Provide the (X, Y) coordinate of the cell's center where the given text is located.  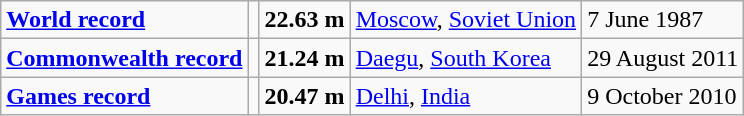
Delhi, India (466, 96)
Commonwealth record (124, 58)
22.63 m (304, 20)
Games record (124, 96)
21.24 m (304, 58)
20.47 m (304, 96)
7 June 1987 (663, 20)
29 August 2011 (663, 58)
9 October 2010 (663, 96)
World record (124, 20)
Daegu, South Korea (466, 58)
Moscow, Soviet Union (466, 20)
